Determine the (x, y) coordinate at the center of the cell enclosing the given text.  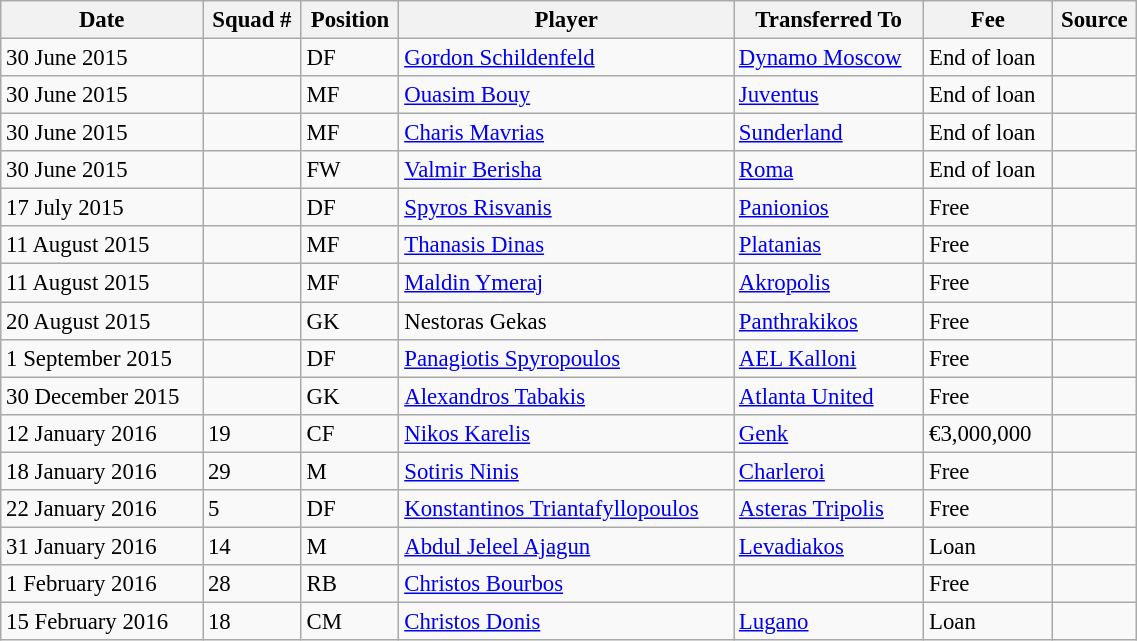
30 December 2015 (102, 396)
Asteras Tripolis (829, 509)
Charis Mavrias (566, 133)
Squad # (252, 20)
1 February 2016 (102, 584)
Abdul Jeleel Ajagun (566, 546)
Ouasim Bouy (566, 95)
Player (566, 20)
Gordon Schildenfeld (566, 58)
Panagiotis Spyropoulos (566, 358)
Christos Donis (566, 621)
Nestoras Gekas (566, 321)
CF (350, 433)
€3,000,000 (988, 433)
Alexandros Tabakis (566, 396)
Date (102, 20)
22 January 2016 (102, 509)
1 September 2015 (102, 358)
Genk (829, 433)
Roma (829, 170)
Christos Bourbos (566, 584)
Charleroi (829, 471)
Position (350, 20)
Sotiris Ninis (566, 471)
20 August 2015 (102, 321)
18 (252, 621)
Platanias (829, 245)
FW (350, 170)
Nikos Karelis (566, 433)
RB (350, 584)
Spyros Risvanis (566, 208)
29 (252, 471)
19 (252, 433)
18 January 2016 (102, 471)
Fee (988, 20)
5 (252, 509)
Lugano (829, 621)
Panionios (829, 208)
Source (1094, 20)
17 July 2015 (102, 208)
28 (252, 584)
Dynamo Moscow (829, 58)
AEL Kalloni (829, 358)
Thanasis Dinas (566, 245)
Juventus (829, 95)
Atlanta United (829, 396)
Valmir Berisha (566, 170)
Konstantinos Triantafyllopoulos (566, 509)
14 (252, 546)
Akropolis (829, 283)
Maldin Ymeraj (566, 283)
Levadiakos (829, 546)
Sunderland (829, 133)
31 January 2016 (102, 546)
Panthrakikos (829, 321)
CM (350, 621)
12 January 2016 (102, 433)
Transferred To (829, 20)
15 February 2016 (102, 621)
